Provide the (X, Y) coordinate of the cell's center where the given text is located.  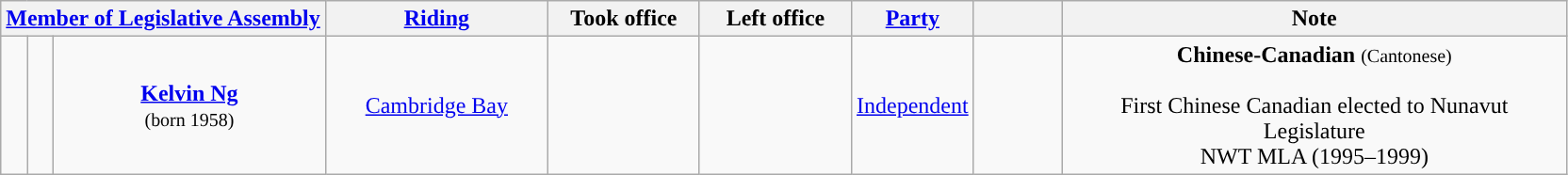
Member of Legislative Assembly (164, 19)
Cambridge Bay (436, 105)
Left office (775, 19)
Note (1315, 19)
Took office (624, 19)
Party (913, 19)
Riding (436, 19)
Chinese-Canadian (Cantonese)First Chinese Canadian elected to Nunavut LegislatureNWT MLA (1995–1999) (1315, 105)
Independent (913, 105)
Kelvin Ng(born 1958) (190, 105)
